Return the [X, Y] coordinate for the center point of the cell that contains the specified text.  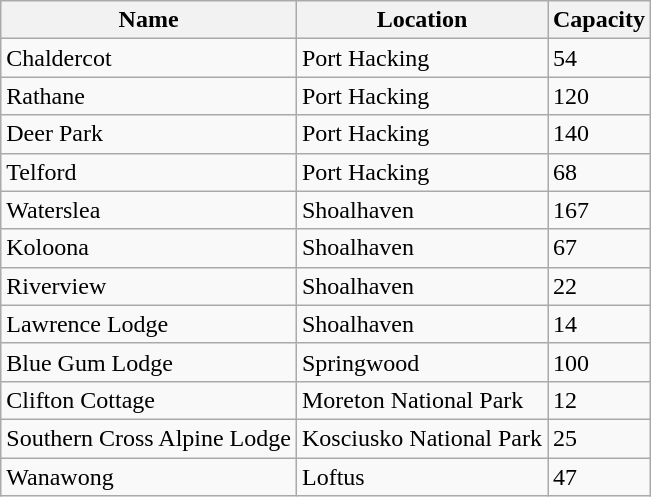
14 [600, 324]
25 [600, 438]
Loftus [422, 477]
Capacity [600, 20]
Moreton National Park [422, 400]
12 [600, 400]
Springwood [422, 362]
140 [600, 134]
120 [600, 96]
Southern Cross Alpine Lodge [149, 438]
Clifton Cottage [149, 400]
Riverview [149, 286]
54 [600, 58]
Chaldercot [149, 58]
47 [600, 477]
Koloona [149, 248]
22 [600, 286]
Location [422, 20]
100 [600, 362]
Kosciusko National Park [422, 438]
Telford [149, 172]
Lawrence Lodge [149, 324]
Waterslea [149, 210]
Deer Park [149, 134]
67 [600, 248]
Wanawong [149, 477]
Name [149, 20]
68 [600, 172]
167 [600, 210]
Rathane [149, 96]
Blue Gum Lodge [149, 362]
